Identify which cell holds the provided text, then report its [x, y] central coordinate. 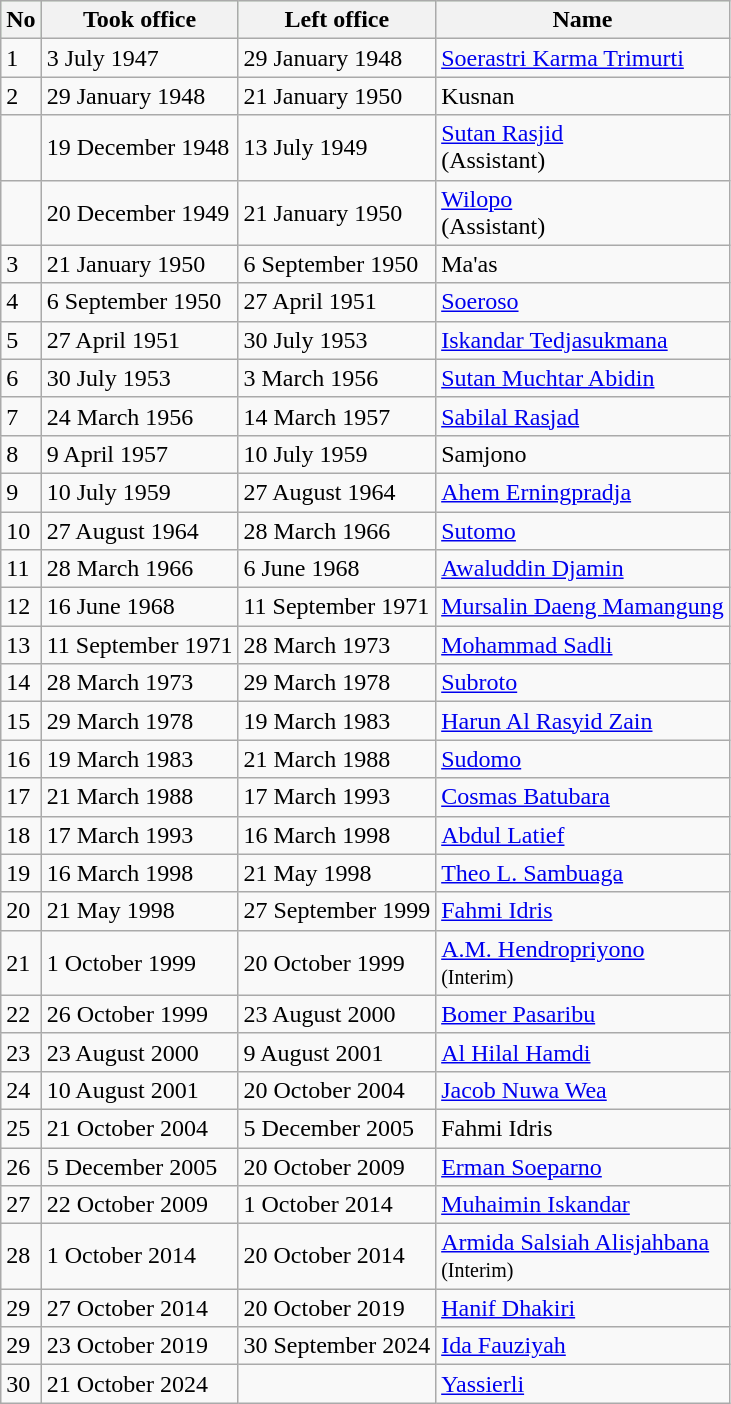
27 October 2014 [140, 1308]
4 [21, 302]
16 June 1968 [140, 607]
Hanif Dhakiri [583, 1308]
13 [21, 645]
16 [21, 759]
24 March 1956 [140, 416]
27 [21, 1205]
Iskandar Tedjasukmana [583, 340]
20 October 2014 [337, 1256]
Armida Salsiah Alisjahbana(Interim) [583, 1256]
Soerastri Karma Trimurti [583, 58]
Muhaimin Iskandar [583, 1205]
3 [21, 264]
Jacob Nuwa Wea [583, 1090]
Harun Al Rasyid Zain [583, 721]
13 July 1949 [337, 148]
Erman Soeparno [583, 1167]
5 [21, 340]
11 [21, 569]
2 [21, 96]
Sabilal Rasjad [583, 416]
6 [21, 378]
17 [21, 797]
14 [21, 683]
14 March 1957 [337, 416]
A.M. Hendropriyono(Interim) [583, 962]
Soeroso [583, 302]
Left office [337, 20]
10 [21, 531]
Kusnan [583, 96]
Sutan Muchtar Abidin [583, 378]
12 [21, 607]
Sudomo [583, 759]
23 October 2019 [140, 1346]
24 [21, 1090]
26 October 1999 [140, 1014]
Ma'as [583, 264]
20 October 2019 [337, 1308]
30 [21, 1384]
21 [21, 962]
20 October 1999 [337, 962]
23 [21, 1052]
Samjono [583, 454]
9 August 2001 [337, 1052]
21 October 2024 [140, 1384]
Abdul Latief [583, 835]
8 [21, 454]
20 October 2009 [337, 1167]
20 December 1949 [140, 212]
Wilopo(Assistant) [583, 212]
19 December 1948 [140, 148]
Theo L. Sambuaga [583, 873]
26 [21, 1167]
Took office [140, 20]
Mohammad Sadli [583, 645]
Mursalin Daeng Mamangung [583, 607]
Subroto [583, 683]
25 [21, 1128]
21 October 2004 [140, 1128]
28 [21, 1256]
3 July 1947 [140, 58]
Bomer Pasaribu [583, 1014]
Sutomo [583, 531]
15 [21, 721]
Ahem Erningpradja [583, 492]
Awaluddin Djamin [583, 569]
Name [583, 20]
20 October 2004 [337, 1090]
9 [21, 492]
20 [21, 911]
9 April 1957 [140, 454]
Sutan Rasjid(Assistant) [583, 148]
Al Hilal Hamdi [583, 1052]
7 [21, 416]
6 June 1968 [337, 569]
22 October 2009 [140, 1205]
19 [21, 873]
3 March 1956 [337, 378]
Yassierli [583, 1384]
Ida Fauziyah [583, 1346]
1 [21, 58]
1 October 1999 [140, 962]
22 [21, 1014]
10 August 2001 [140, 1090]
27 September 1999 [337, 911]
18 [21, 835]
No [21, 20]
Cosmas Batubara [583, 797]
30 September 2024 [337, 1346]
